Output the (X, Y) coordinate of the center of the cell containing the given text.  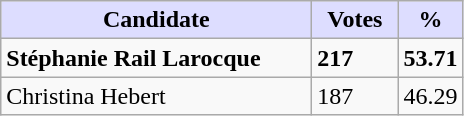
217 (355, 58)
53.71 (430, 58)
Christina Hebert (156, 96)
Candidate (156, 20)
Stéphanie Rail Larocque (156, 58)
187 (355, 96)
46.29 (430, 96)
Votes (355, 20)
% (430, 20)
